Pinpoint the cell where the given text exists, returning its [X, Y] midpoint coordinate. 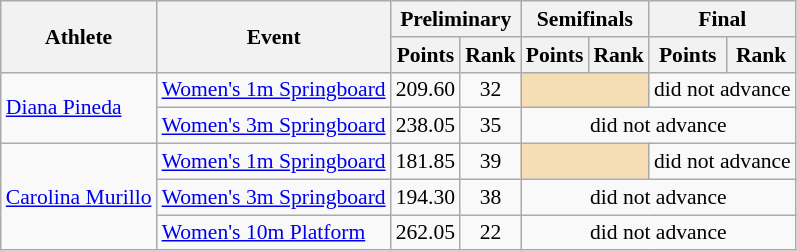
39 [490, 162]
262.05 [426, 233]
Semifinals [585, 19]
238.05 [426, 126]
35 [490, 126]
38 [490, 197]
Athlete [79, 36]
Carolina Murillo [79, 198]
Preliminary [456, 19]
Event [274, 36]
Final [722, 19]
32 [490, 90]
194.30 [426, 197]
181.85 [426, 162]
22 [490, 233]
Women's 10m Platform [274, 233]
Diana Pineda [79, 108]
209.60 [426, 90]
